From the cell containing the given text, extract its center point as (x, y) coordinate. 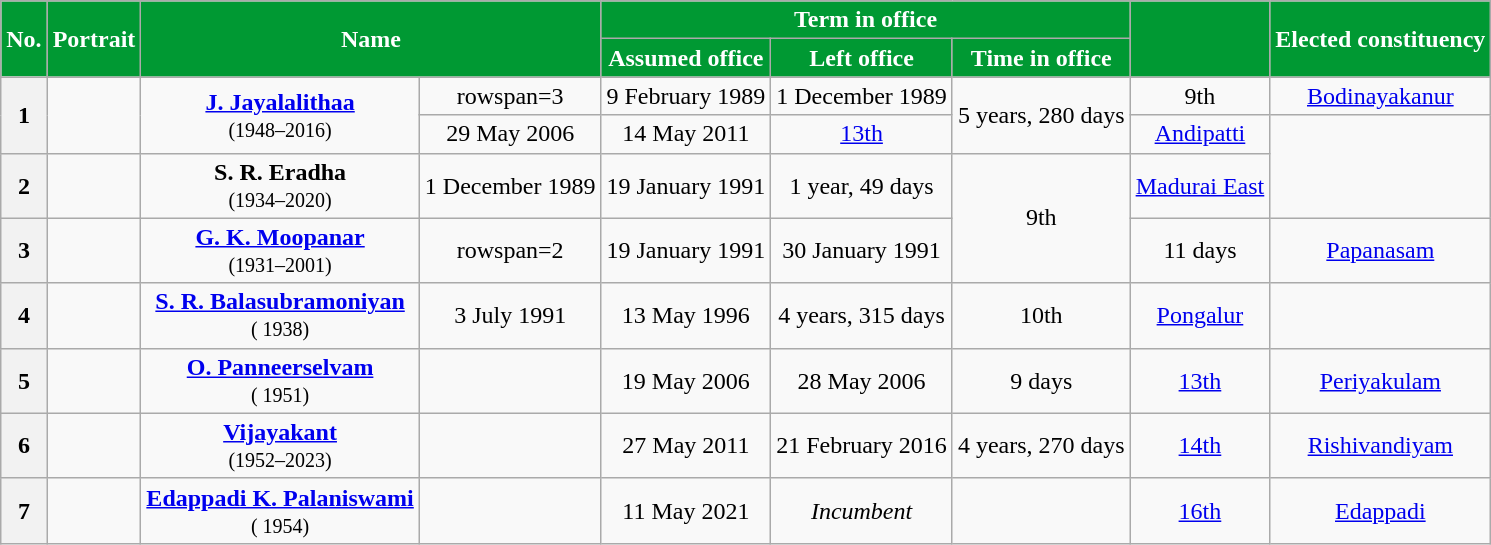
14th (1200, 446)
Bodinayakanur (1380, 96)
21 February 2016 (862, 446)
S. R. Balasubramoniyan( 1938) (280, 316)
13 May 1996 (686, 316)
Edappadi (1380, 510)
Periyakulam (1380, 380)
9 days (1041, 380)
Elected constituency (1380, 39)
14 May 2011 (686, 134)
rowspan=3 (510, 96)
3 July 1991 (510, 316)
4 years, 270 days (1041, 446)
Incumbent (862, 510)
4 years, 315 days (862, 316)
3 (24, 250)
10th (1041, 316)
27 May 2011 (686, 446)
28 May 2006 (862, 380)
Name (371, 39)
Edappadi K. Palaniswami( 1954) (280, 510)
1 year, 49 days (862, 186)
Assumed office (686, 58)
G. K. Moopanar(1931–2001) (280, 250)
Left office (862, 58)
30 January 1991 (862, 250)
Rishivandiyam (1380, 446)
2 (24, 186)
Pongalur (1200, 316)
Andipatti (1200, 134)
5 years, 280 days (1041, 115)
5 (24, 380)
Vijayakant(1952–2023) (280, 446)
rowspan=2 (510, 250)
Time in office (1041, 58)
J. Jayalalithaa(1948–2016) (280, 115)
No. (24, 39)
Madurai East (1200, 186)
19 May 2006 (686, 380)
29 May 2006 (510, 134)
16th (1200, 510)
O. Panneerselvam( 1951) (280, 380)
6 (24, 446)
11 May 2021 (686, 510)
4 (24, 316)
S. R. Eradha(1934–2020) (280, 186)
11 days (1200, 250)
1 (24, 115)
9 February 1989 (686, 96)
Portrait (94, 39)
7 (24, 510)
Papanasam (1380, 250)
Term in office (866, 20)
